Search for the cell housing the specified text and yield its (x, y) center coordinate. 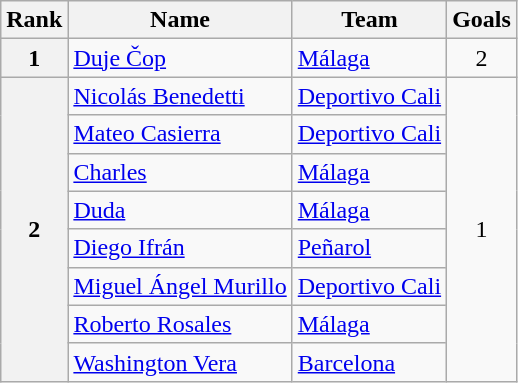
Nicolás Benedetti (180, 96)
Washington Vera (180, 362)
Rank (34, 20)
Peñarol (369, 248)
Duje Čop (180, 58)
Team (369, 20)
Barcelona (369, 362)
Miguel Ángel Murillo (180, 286)
Mateo Casierra (180, 134)
Diego Ifrán (180, 248)
Name (180, 20)
Charles (180, 172)
Roberto Rosales (180, 324)
Goals (482, 20)
Duda (180, 210)
